For the text-containing cell, return its midpoint in [x, y] coordinate format. 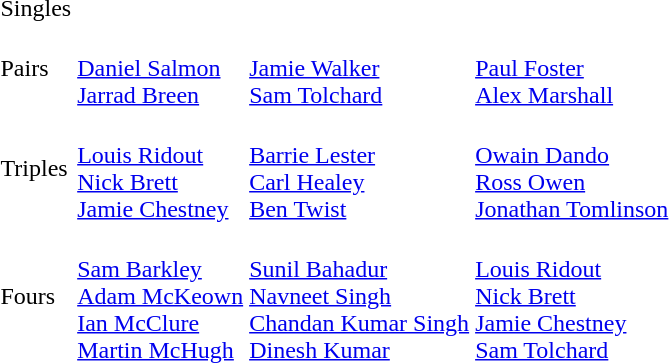
Barrie LesterCarl HealeyBen Twist [360, 168]
Louis RidoutNick BrettJamie Chestney [160, 168]
Jamie WalkerSam Tolchard [360, 68]
Daniel SalmonJarrad Breen [160, 68]
